Return the [X, Y] coordinate for the center point of the cell that contains the specified text.  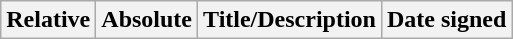
Relative [48, 20]
Date signed [446, 20]
Absolute [147, 20]
Title/Description [290, 20]
